Return the [X, Y] coordinate for the center point of the cell that contains the specified text.  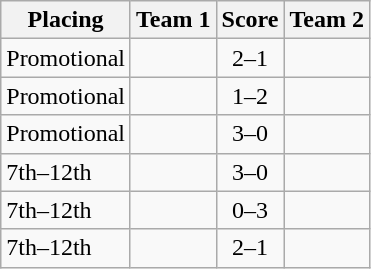
Placing [66, 20]
Team 2 [327, 20]
0–3 [250, 210]
Score [250, 20]
Team 1 [173, 20]
1–2 [250, 96]
